Search for the cell housing the specified text and yield its [X, Y] center coordinate. 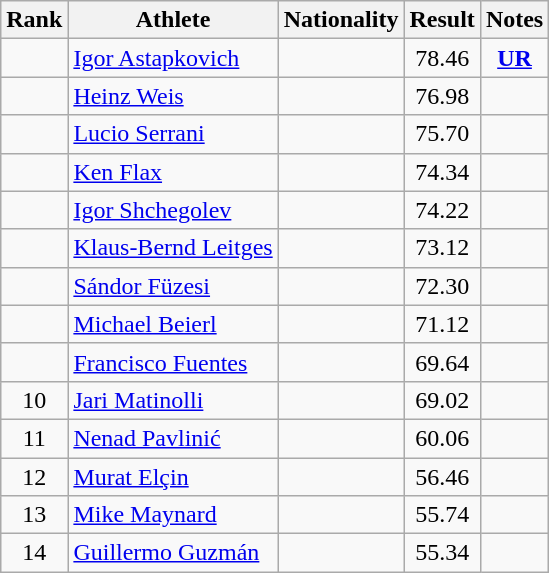
Athlete [173, 20]
55.74 [442, 515]
UR [514, 58]
Lucio Serrani [173, 134]
Igor Astapkovich [173, 58]
Michael Beierl [173, 324]
14 [34, 553]
74.22 [442, 210]
76.98 [442, 96]
56.46 [442, 477]
Murat Elçin [173, 477]
69.64 [442, 362]
Nenad Pavlinić [173, 438]
10 [34, 400]
Sándor Füzesi [173, 286]
Rank [34, 20]
11 [34, 438]
75.70 [442, 134]
69.02 [442, 400]
Guillermo Guzmán [173, 553]
Ken Flax [173, 172]
72.30 [442, 286]
12 [34, 477]
Notes [514, 20]
Nationality [341, 20]
Jari Matinolli [173, 400]
Heinz Weis [173, 96]
74.34 [442, 172]
Igor Shchegolev [173, 210]
Klaus-Bernd Leitges [173, 248]
78.46 [442, 58]
Mike Maynard [173, 515]
71.12 [442, 324]
13 [34, 515]
73.12 [442, 248]
60.06 [442, 438]
Francisco Fuentes [173, 362]
Result [442, 20]
55.34 [442, 553]
